Return (X, Y) of the center of cell containing provided text 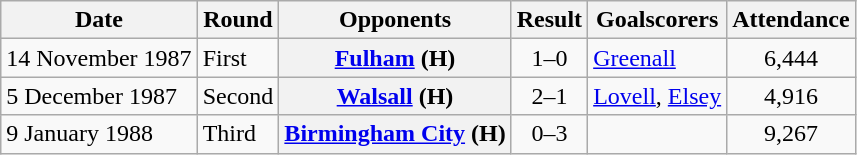
Attendance (791, 20)
9,267 (791, 134)
Second (238, 96)
Opponents (395, 20)
4,916 (791, 96)
Round (238, 20)
9 January 1988 (99, 134)
Date (99, 20)
Walsall (H) (395, 96)
1–0 (549, 58)
First (238, 58)
Greenall (658, 58)
Result (549, 20)
14 November 1987 (99, 58)
5 December 1987 (99, 96)
2–1 (549, 96)
Fulham (H) (395, 58)
Third (238, 134)
Lovell, Elsey (658, 96)
6,444 (791, 58)
Birmingham City (H) (395, 134)
0–3 (549, 134)
Goalscorers (658, 20)
